For the text-containing cell, return its midpoint in [X, Y] coordinate format. 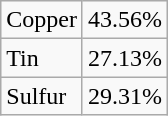
43.56% [124, 20]
29.31% [124, 96]
Sulfur [42, 96]
27.13% [124, 58]
Tin [42, 58]
Copper [42, 20]
